Output the (x, y) coordinate of the center of the cell containing the given text.  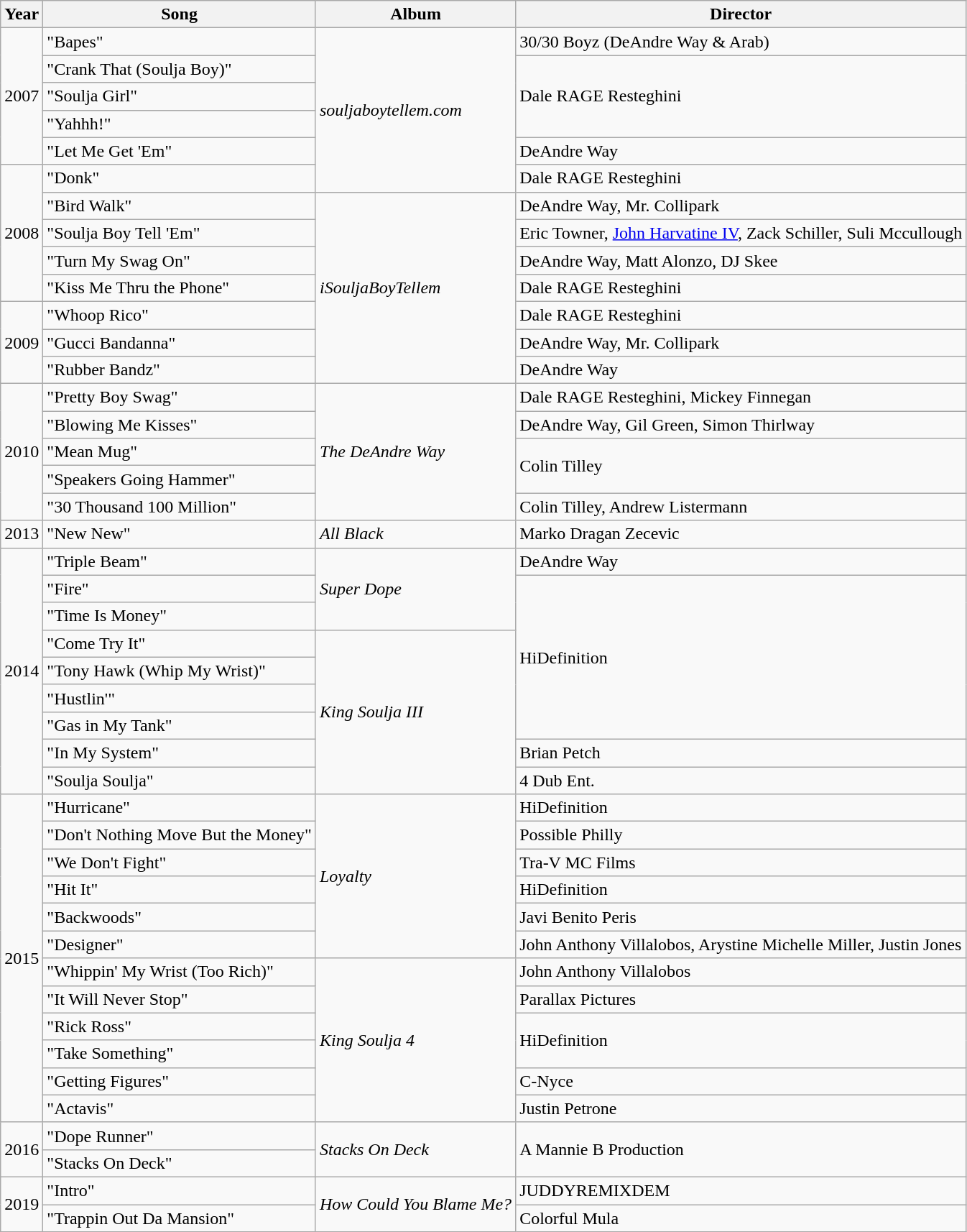
4 Dub Ent. (741, 780)
"Come Try It" (180, 643)
"Tony Hawk (Whip My Wrist)" (180, 671)
iSouljaBoyTellem (415, 288)
Colin Tilley (741, 466)
"Kiss Me Thru the Phone" (180, 288)
"Actavis" (180, 1108)
2019 (22, 1204)
Justin Petrone (741, 1108)
Colin Tilley, Andrew Listermann (741, 507)
"Bird Walk" (180, 206)
How Could You Blame Me? (415, 1204)
John Anthony Villalobos (741, 972)
DeAndre Way, Matt Alonzo, DJ Skee (741, 260)
"Yahhh!" (180, 124)
Director (741, 14)
King Soulja 4 (415, 1040)
"Dope Runner" (180, 1136)
Eric Towner, John Harvatine IV, Zack Schiller, Suli Mccullough (741, 233)
"Soulja Soulja" (180, 780)
Brian Petch (741, 753)
"30 Thousand 100 Million" (180, 507)
"Blowing Me Kisses" (180, 425)
"Trappin Out Da Mansion" (180, 1218)
A Mannie B Production (741, 1149)
Colorful Mula (741, 1218)
"Stacks On Deck" (180, 1163)
2016 (22, 1149)
"Hurricane" (180, 808)
King Soulja III (415, 712)
"Gucci Bandanna" (180, 343)
"Take Something" (180, 1054)
"It Will Never Stop" (180, 999)
"Rick Ross" (180, 1026)
"Backwoods" (180, 917)
"Mean Mug" (180, 452)
"Let Me Get 'Em" (180, 151)
"Speakers Going Hammer" (180, 479)
Parallax Pictures (741, 999)
Tra-V MC Films (741, 863)
"Intro" (180, 1190)
"Soulja Girl" (180, 96)
2008 (22, 233)
Dale RAGE Resteghini, Mickey Finnegan (741, 397)
Super Dope (415, 589)
"Bapes" (180, 42)
2014 (22, 671)
2007 (22, 96)
"Triple Beam" (180, 561)
Marko Dragan Zecevic (741, 534)
"Crank That (Soulja Boy)" (180, 69)
"Whippin' My Wrist (Too Rich)" (180, 972)
Album (415, 14)
C-Nyce (741, 1081)
"Fire" (180, 589)
Song (180, 14)
Possible Philly (741, 835)
"Whoop Rico" (180, 315)
John Anthony Villalobos, Arystine Michelle Miller, Justin Jones (741, 944)
"Hit It" (180, 890)
The DeAndre Way (415, 452)
"Soulja Boy Tell 'Em" (180, 233)
"Turn My Swag On" (180, 260)
"Gas in My Tank" (180, 725)
"Hustlin'" (180, 698)
Year (22, 14)
"We Don't Fight" (180, 863)
JUDDYREMIXDEM (741, 1190)
2009 (22, 342)
"Pretty Boy Swag" (180, 397)
"Time Is Money" (180, 616)
"Rubber Bandz" (180, 370)
souljaboytellem.com (415, 110)
2010 (22, 452)
Javi Benito Peris (741, 917)
Loyalty (415, 876)
2013 (22, 534)
30/30 Boyz (DeAndre Way & Arab) (741, 42)
"Donk" (180, 178)
"Getting Figures" (180, 1081)
All Black (415, 534)
DeAndre Way, Gil Green, Simon Thirlway (741, 425)
2015 (22, 959)
"Designer" (180, 944)
Stacks On Deck (415, 1149)
"New New" (180, 534)
"Don't Nothing Move But the Money" (180, 835)
"In My System" (180, 753)
